For the text-containing cell, return its midpoint in (x, y) coordinate format. 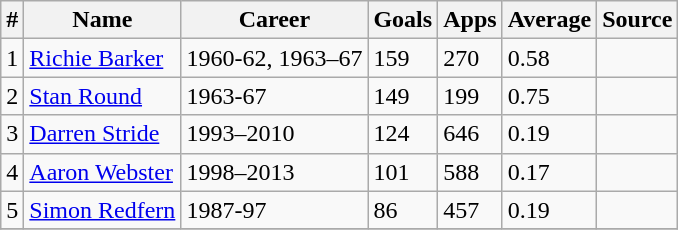
149 (403, 96)
1993–2010 (274, 134)
Career (274, 20)
# (12, 20)
Apps (470, 20)
199 (470, 96)
0.58 (550, 58)
101 (403, 172)
1998–2013 (274, 172)
1960-62, 1963–67 (274, 58)
Simon Redfern (102, 210)
2 (12, 96)
4 (12, 172)
Goals (403, 20)
1987-97 (274, 210)
270 (470, 58)
5 (12, 210)
124 (403, 134)
0.75 (550, 96)
159 (403, 58)
Stan Round (102, 96)
86 (403, 210)
1 (12, 58)
Source (638, 20)
Name (102, 20)
Aaron Webster (102, 172)
457 (470, 210)
Average (550, 20)
646 (470, 134)
Darren Stride (102, 134)
3 (12, 134)
0.17 (550, 172)
Richie Barker (102, 58)
588 (470, 172)
1963-67 (274, 96)
